Return the (x, y) coordinate for the center point of the cell that contains the specified text.  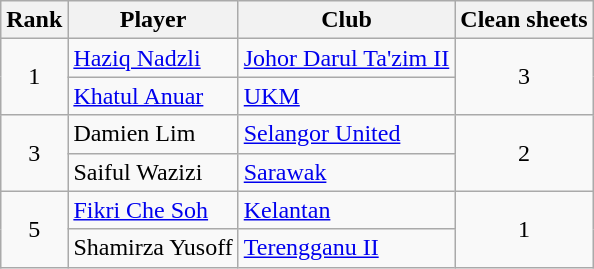
Saiful Wazizi (153, 172)
Damien Lim (153, 134)
Selangor United (346, 134)
Sarawak (346, 172)
2 (524, 153)
Clean sheets (524, 20)
Johor Darul Ta'zim II (346, 58)
5 (34, 229)
Club (346, 20)
Kelantan (346, 210)
Terengganu II (346, 248)
Khatul Anuar (153, 96)
UKM (346, 96)
Shamirza Yusoff (153, 248)
Haziq Nadzli (153, 58)
Player (153, 20)
Fikri Che Soh (153, 210)
Rank (34, 20)
